Provide the (X, Y) coordinate of the cell's center where the given text is located.  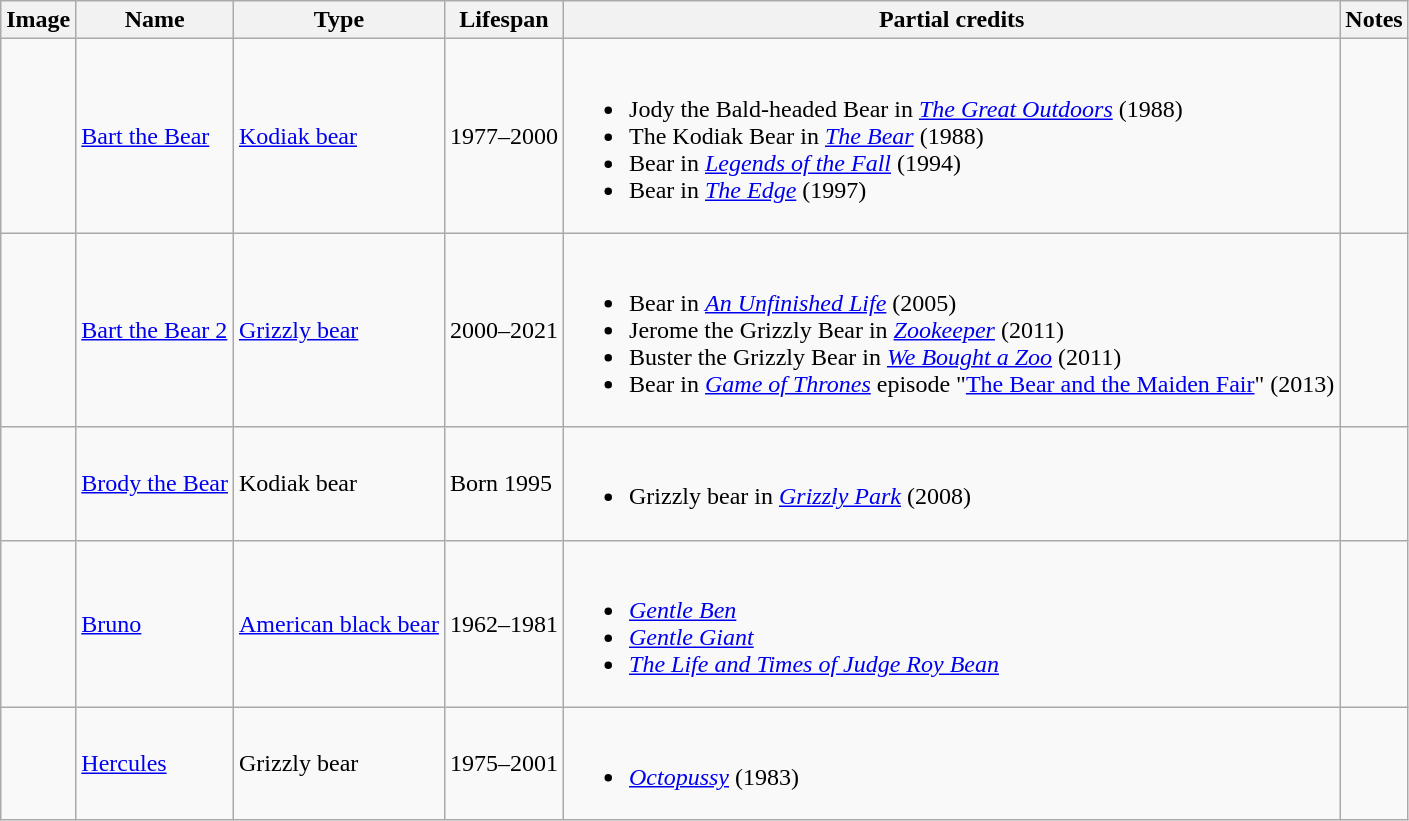
Notes (1374, 20)
Image (38, 20)
Bart the Bear 2 (155, 330)
Bart the Bear (155, 136)
American black bear (338, 624)
Jody the Bald-headed Bear in The Great Outdoors (1988)The Kodiak Bear in The Bear (1988)Bear in Legends of the Fall (1994)Bear in The Edge (1997) (952, 136)
1975–2001 (504, 764)
1977–2000 (504, 136)
1962–1981 (504, 624)
Name (155, 20)
Partial credits (952, 20)
Grizzly bear in Grizzly Park (2008) (952, 484)
Type (338, 20)
Lifespan (504, 20)
Hercules (155, 764)
Bruno (155, 624)
Octopussy (1983) (952, 764)
Gentle BenGentle GiantThe Life and Times of Judge Roy Bean (952, 624)
2000–2021 (504, 330)
Brody the Bear (155, 484)
Born 1995 (504, 484)
